Return the [x, y] coordinate for the center point of the cell that contains the specified text.  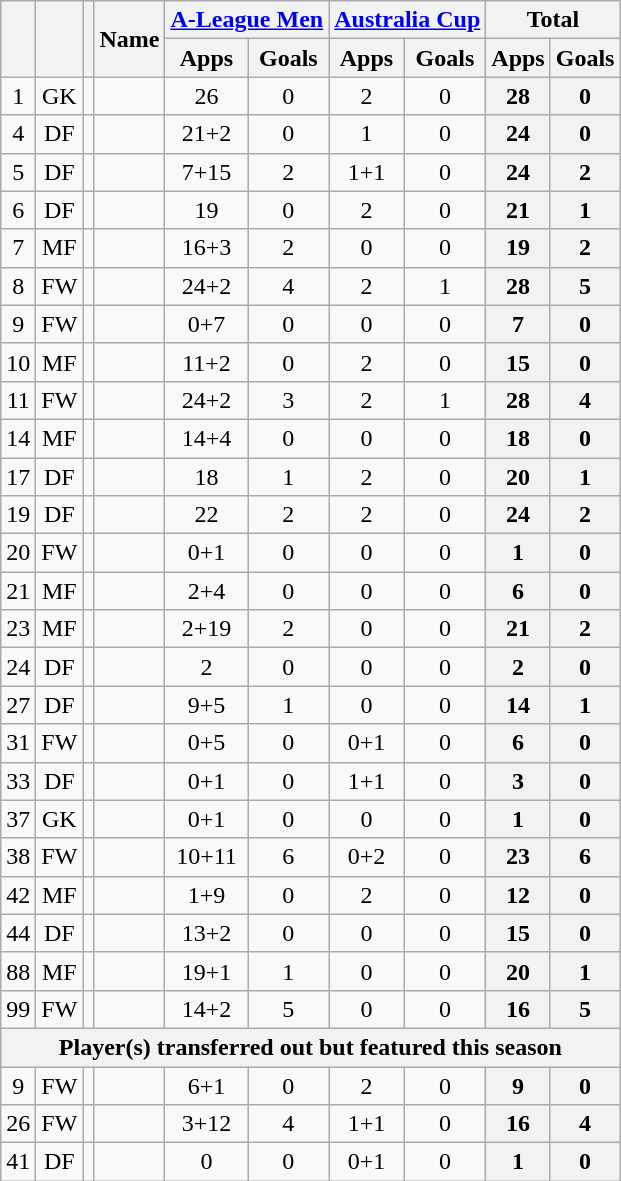
38 [18, 857]
Player(s) transferred out but featured this season [310, 1047]
33 [18, 781]
1+9 [206, 895]
16+3 [206, 248]
9+5 [206, 705]
10 [18, 362]
37 [18, 819]
31 [18, 743]
13+2 [206, 933]
19+1 [206, 971]
41 [18, 1162]
3+12 [206, 1124]
14+4 [206, 438]
Australia Cup [408, 20]
42 [18, 895]
Name [130, 39]
14+2 [206, 1009]
12 [518, 895]
Total [553, 20]
11 [18, 400]
10+11 [206, 857]
88 [18, 971]
0+2 [366, 857]
11+2 [206, 362]
2+19 [206, 629]
22 [206, 515]
0+5 [206, 743]
6+1 [206, 1085]
21+2 [206, 134]
0+7 [206, 324]
2+4 [206, 591]
27 [18, 705]
A-League Men [247, 20]
7+15 [206, 172]
99 [18, 1009]
8 [18, 286]
17 [18, 477]
44 [18, 933]
